Find where the given text appears and provide that cell's center as (X, Y) coordinate. 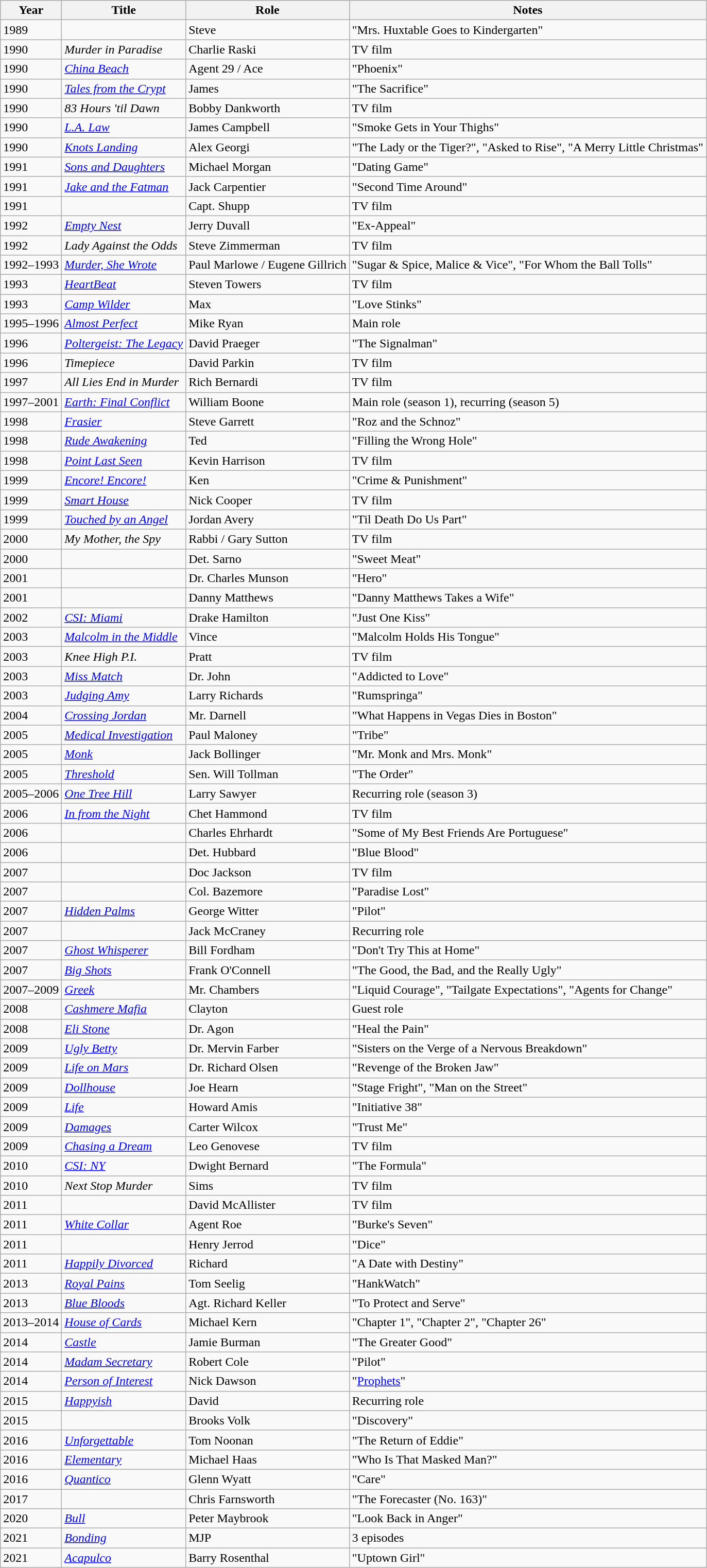
"The Lady or the Tiger?", "Asked to Rise", "A Merry Little Christmas" (527, 147)
Quantico (124, 1479)
"Prophets" (527, 1381)
2017 (31, 1499)
Bull (124, 1519)
Recurring role (season 3) (527, 794)
Agent 29 / Ace (268, 69)
Jack Carpentier (268, 186)
"Ex-Appeal" (527, 225)
Howard Amis (268, 1107)
Bill Fordham (268, 950)
Crossing Jordan (124, 715)
"Sisters on the Verge of a Nervous Breakdown" (527, 1048)
Joe Hearn (268, 1087)
Sons and Daughters (124, 167)
Ted (268, 441)
Dr. Richard Olsen (268, 1068)
"Tribe" (527, 735)
Year (31, 10)
Det. Sarno (268, 558)
Barry Rosenthal (268, 1558)
Leo Genovese (268, 1146)
Damages (124, 1126)
Henry Jerrod (268, 1244)
Rich Bernardi (268, 382)
Steven Towers (268, 285)
Empty Nest (124, 225)
"The Greater Good" (527, 1342)
Ugly Betty (124, 1048)
CSI: Miami (124, 618)
Main role (527, 324)
Agt. Richard Keller (268, 1303)
Robert Cole (268, 1362)
Madam Secretary (124, 1362)
George Witter (268, 911)
Earth: Final Conflict (124, 402)
Timepiece (124, 363)
Hidden Palms (124, 911)
James Campbell (268, 128)
"Don't Try This at Home" (527, 950)
Main role (season 1), recurring (season 5) (527, 402)
Max (268, 304)
Clayton (268, 1009)
Jack Bollinger (268, 754)
"The Order" (527, 774)
"Filling the Wrong Hole" (527, 441)
"Roz and the Schnoz" (527, 421)
Dr. Charles Munson (268, 578)
Next Stop Murder (124, 1185)
Ken (268, 480)
Michael Haas (268, 1459)
Life (124, 1107)
One Tree Hill (124, 794)
"Who Is That Masked Man?" (527, 1459)
Happily Divorced (124, 1264)
Glenn Wyatt (268, 1479)
Castle (124, 1342)
2020 (31, 1519)
Threshold (124, 774)
Agent Roe (268, 1225)
Role (268, 10)
Michael Morgan (268, 167)
2005–2006 (31, 794)
"Dice" (527, 1244)
CSI: NY (124, 1166)
"The Sacrifice" (527, 89)
"To Protect and Serve" (527, 1303)
"Sugar & Spice, Malice & Vice", "For Whom the Ball Tolls" (527, 265)
"The Signalman" (527, 343)
Cashmere Mafia (124, 1009)
1997–2001 (31, 402)
Charlie Raski (268, 49)
"Care" (527, 1479)
Nick Dawson (268, 1381)
Chasing a Dream (124, 1146)
Royal Pains (124, 1283)
"Initiative 38" (527, 1107)
3 episodes (527, 1538)
"Second Time Around" (527, 186)
Person of Interest (124, 1381)
"Just One Kiss" (527, 618)
Vince (268, 637)
"Burke's Seven" (527, 1225)
MJP (268, 1538)
Almost Perfect (124, 324)
Danny Matthews (268, 598)
Touched by an Angel (124, 519)
David (268, 1401)
Tales from the Crypt (124, 89)
Greek (124, 990)
Life on Mars (124, 1068)
Knots Landing (124, 147)
"The Good, the Bad, and the Really Ugly" (527, 970)
Steve (268, 30)
Lady Against the Odds (124, 245)
Poltergeist: The Legacy (124, 343)
James (268, 89)
Jack McCraney (268, 931)
Dr. Agon (268, 1029)
Monk (124, 754)
L.A. Law (124, 128)
Richard (268, 1264)
Jerry Duvall (268, 225)
Mr. Darnell (268, 715)
1995–1996 (31, 324)
Tom Noonan (268, 1440)
Col. Bazemore (268, 892)
"Mr. Monk and Mrs. Monk" (527, 754)
Point Last Seen (124, 461)
"A Date with Destiny" (527, 1264)
"The Forecaster (No. 163)" (527, 1499)
"Crime & Punishment" (527, 480)
Ghost Whisperer (124, 950)
In from the Night (124, 813)
HeartBeat (124, 285)
Sims (268, 1185)
1989 (31, 30)
House of Cards (124, 1323)
Nick Cooper (268, 500)
Steve Garrett (268, 421)
White Collar (124, 1225)
Larry Sawyer (268, 794)
"Paradise Lost" (527, 892)
Unforgettable (124, 1440)
2013–2014 (31, 1323)
Happyish (124, 1401)
2004 (31, 715)
"Discovery" (527, 1420)
2002 (31, 618)
"Mrs. Huxtable Goes to Kindergarten" (527, 30)
"Danny Matthews Takes a Wife" (527, 598)
All Lies End in Murder (124, 382)
Det. Hubbard (268, 852)
Steve Zimmerman (268, 245)
Malcolm in the Middle (124, 637)
Paul Maloney (268, 735)
Acapulco (124, 1558)
Eli Stone (124, 1029)
Kevin Harrison (268, 461)
David Parkin (268, 363)
Paul Marlowe / Eugene Gillrich (268, 265)
Guest role (527, 1009)
Camp Wilder (124, 304)
"Stage Fright", "Man on the Street" (527, 1087)
Brooks Volk (268, 1420)
"HankWatch" (527, 1283)
"Addicted to Love" (527, 676)
1992–1993 (31, 265)
David McAllister (268, 1205)
Medical Investigation (124, 735)
Judging Amy (124, 696)
"Uptown Girl" (527, 1558)
"Sweet Meat" (527, 558)
Notes (527, 10)
Dr. Mervin Farber (268, 1048)
Miss Match (124, 676)
Capt. Shupp (268, 206)
"Malcolm Holds His Tongue" (527, 637)
China Beach (124, 69)
83 Hours 'til Dawn (124, 108)
"Blue Blood" (527, 852)
"Trust Me" (527, 1126)
Elementary (124, 1459)
"Chapter 1", "Chapter 2", "Chapter 26" (527, 1323)
Frasier (124, 421)
Frank O'Connell (268, 970)
Carter Wilcox (268, 1126)
"Love Stinks" (527, 304)
Knee High P.I. (124, 657)
"Til Death Do Us Part" (527, 519)
Drake Hamilton (268, 618)
Peter Maybrook (268, 1519)
Big Shots (124, 970)
"Rumspringa" (527, 696)
"Hero" (527, 578)
Charles Ehrhardt (268, 833)
Larry Richards (268, 696)
Doc Jackson (268, 872)
Murder in Paradise (124, 49)
Title (124, 10)
"Revenge of the Broken Jaw" (527, 1068)
2007–2009 (31, 990)
William Boone (268, 402)
Rude Awakening (124, 441)
David Praeger (268, 343)
"Smoke Gets in Your Thighs" (527, 128)
"Heal the Pain" (527, 1029)
Michael Kern (268, 1323)
Mike Ryan (268, 324)
Chris Farnsworth (268, 1499)
Dwight Bernard (268, 1166)
Jordan Avery (268, 519)
"Look Back in Anger" (527, 1519)
Jake and the Fatman (124, 186)
My Mother, the Spy (124, 539)
"What Happens in Vegas Dies in Boston" (527, 715)
Bonding (124, 1538)
1997 (31, 382)
Dr. John (268, 676)
Chet Hammond (268, 813)
Bobby Dankworth (268, 108)
Tom Seelig (268, 1283)
Smart House (124, 500)
Alex Georgi (268, 147)
"The Formula" (527, 1166)
Dollhouse (124, 1087)
Mr. Chambers (268, 990)
Encore! Encore! (124, 480)
"Some of My Best Friends Are Portuguese" (527, 833)
Sen. Will Tollman (268, 774)
Murder, She Wrote (124, 265)
"The Return of Eddie" (527, 1440)
"Dating Game" (527, 167)
Blue Bloods (124, 1303)
"Phoenix" (527, 69)
Jamie Burman (268, 1342)
"Liquid Courage", "Tailgate Expectations", "Agents for Change" (527, 990)
Pratt (268, 657)
Rabbi / Gary Sutton (268, 539)
